Pinpoint the cell where the given text exists, returning its [x, y] midpoint coordinate. 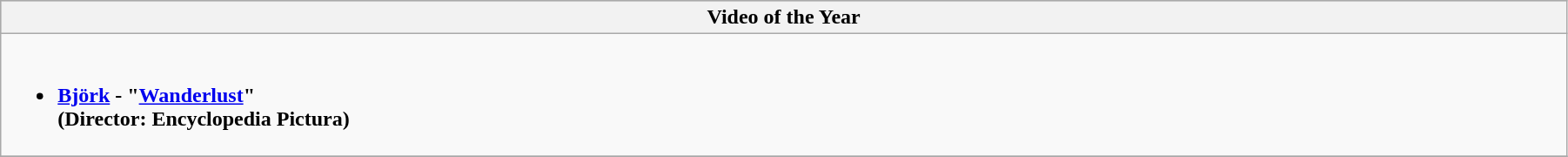
Björk - "Wanderlust" (Director: Encyclopedia Pictura) [784, 95]
Video of the Year [784, 17]
